Search for the cell housing the specified text and yield its (x, y) center coordinate. 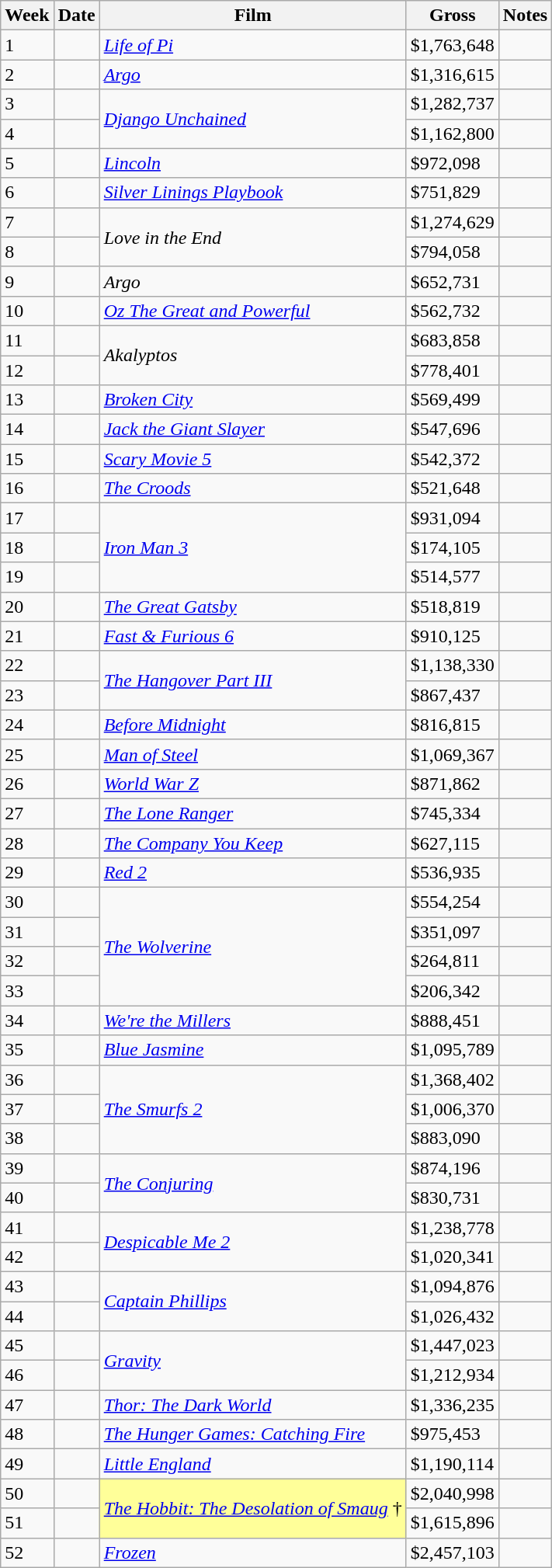
21 (27, 636)
$910,125 (452, 636)
Blue Jasmine (253, 1050)
Broken City (253, 400)
15 (27, 459)
38 (27, 1139)
$206,342 (452, 991)
Akalyptos (253, 355)
25 (27, 754)
10 (27, 311)
5 (27, 163)
$1,282,737 (452, 104)
$794,058 (452, 252)
$778,401 (452, 370)
42 (27, 1257)
$1,212,934 (452, 1375)
Django Unchained (253, 119)
$751,829 (452, 193)
2 (27, 75)
Film (253, 16)
Scary Movie 5 (253, 459)
$1,026,432 (452, 1316)
$514,577 (452, 577)
Fast & Furious 6 (253, 636)
$931,094 (452, 518)
Thor: The Dark World (253, 1405)
8 (27, 252)
$874,196 (452, 1168)
The Croods (253, 488)
43 (27, 1286)
23 (27, 695)
39 (27, 1168)
7 (27, 222)
Despicable Me 2 (253, 1242)
41 (27, 1227)
50 (27, 1493)
27 (27, 813)
9 (27, 281)
Love in the End (253, 237)
16 (27, 488)
$745,334 (452, 813)
Silver Linings Playbook (253, 193)
$2,457,103 (452, 1552)
20 (27, 607)
Man of Steel (253, 754)
World War Z (253, 784)
$542,372 (452, 459)
The Great Gatsby (253, 607)
The Wolverine (253, 947)
6 (27, 193)
$518,819 (452, 607)
45 (27, 1346)
$174,105 (452, 548)
Captain Phillips (253, 1301)
34 (27, 1020)
49 (27, 1464)
The Hangover Part III (253, 680)
4 (27, 134)
$888,451 (452, 1020)
40 (27, 1198)
Frozen (253, 1552)
$1,162,800 (452, 134)
$1,190,114 (452, 1464)
$830,731 (452, 1198)
17 (27, 518)
Week (27, 16)
24 (27, 725)
31 (27, 932)
33 (27, 991)
$1,316,615 (452, 75)
29 (27, 873)
$1,274,629 (452, 222)
Before Midnight (253, 725)
$1,238,778 (452, 1227)
The Smurfs 2 (253, 1109)
$1,006,370 (452, 1109)
32 (27, 961)
The Company You Keep (253, 843)
$1,094,876 (452, 1286)
18 (27, 548)
3 (27, 104)
13 (27, 400)
26 (27, 784)
Gravity (253, 1361)
$1,763,648 (452, 45)
14 (27, 429)
$1,368,402 (452, 1080)
$883,090 (452, 1139)
$1,020,341 (452, 1257)
$627,115 (452, 843)
$1,615,896 (452, 1523)
22 (27, 666)
$871,862 (452, 784)
11 (27, 340)
$1,447,023 (452, 1346)
Gross (452, 16)
$536,935 (452, 873)
44 (27, 1316)
Red 2 (253, 873)
51 (27, 1523)
The Hobbit: The Desolation of Smaug † (253, 1508)
$1,095,789 (452, 1050)
Date (76, 16)
Little England (253, 1464)
28 (27, 843)
$652,731 (452, 281)
$1,069,367 (452, 754)
19 (27, 577)
Notes (525, 16)
$1,336,235 (452, 1405)
$554,254 (452, 902)
12 (27, 370)
Life of Pi (253, 45)
35 (27, 1050)
Jack the Giant Slayer (253, 429)
$569,499 (452, 400)
$683,858 (452, 340)
Lincoln (253, 163)
$2,040,998 (452, 1493)
1 (27, 45)
47 (27, 1405)
$816,815 (452, 725)
$1,138,330 (452, 666)
We're the Millers (253, 1020)
48 (27, 1434)
The Conjuring (253, 1183)
Oz The Great and Powerful (253, 311)
$867,437 (452, 695)
$972,098 (452, 163)
52 (27, 1552)
$521,648 (452, 488)
30 (27, 902)
Iron Man 3 (253, 548)
$547,696 (452, 429)
$351,097 (452, 932)
46 (27, 1375)
37 (27, 1109)
36 (27, 1080)
The Lone Ranger (253, 813)
$562,732 (452, 311)
The Hunger Games: Catching Fire (253, 1434)
$975,453 (452, 1434)
$264,811 (452, 961)
